Return the [x, y] coordinate for the center point of the cell that contains the specified text.  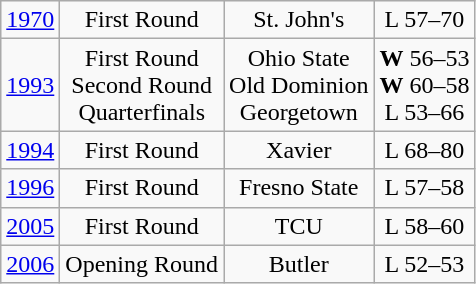
Ohio StateOld DominionGeorgetown [299, 85]
L 68–80 [424, 150]
Opening Round [142, 264]
L 57–58 [424, 188]
Xavier [299, 150]
1970 [30, 20]
1996 [30, 188]
2005 [30, 226]
L 52–53 [424, 264]
2006 [30, 264]
L 58–60 [424, 226]
TCU [299, 226]
Fresno State [299, 188]
1993 [30, 85]
1994 [30, 150]
Butler [299, 264]
St. John's [299, 20]
L 57–70 [424, 20]
W 56–53W 60–58L 53–66 [424, 85]
First RoundSecond RoundQuarterfinals [142, 85]
